Identify which cell holds the provided text, then report its (x, y) central coordinate. 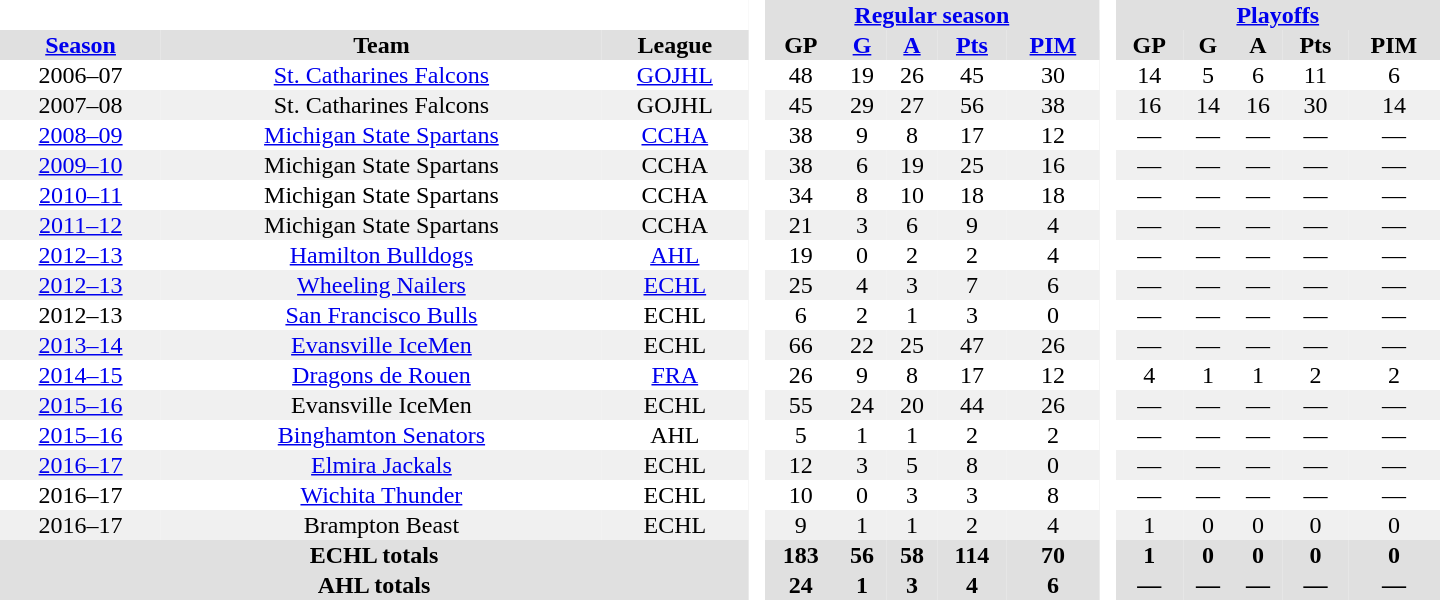
Hamilton Bulldogs (381, 255)
22 (862, 345)
11 (1316, 75)
2010–11 (80, 195)
San Francisco Bulls (381, 315)
Dragons de Rouen (381, 375)
29 (862, 105)
FRA (675, 375)
7 (972, 285)
2006–07 (80, 75)
48 (801, 75)
27 (912, 105)
ECHL totals (374, 555)
183 (801, 555)
Regular season (932, 15)
2009–10 (80, 165)
Playoffs (1278, 15)
58 (912, 555)
21 (801, 225)
2013–14 (80, 345)
Team (381, 45)
44 (972, 405)
70 (1053, 555)
Wheeling Nailers (381, 285)
AHL totals (374, 585)
2007–08 (80, 105)
66 (801, 345)
114 (972, 555)
47 (972, 345)
Wichita Thunder (381, 495)
Elmira Jackals (381, 465)
55 (801, 405)
League (675, 45)
Season (80, 45)
Binghamton Senators (381, 435)
2011–12 (80, 225)
2008–09 (80, 135)
Brampton Beast (381, 525)
20 (912, 405)
2014–15 (80, 375)
34 (801, 195)
